From the cell containing the given text, extract its center point as (X, Y) coordinate. 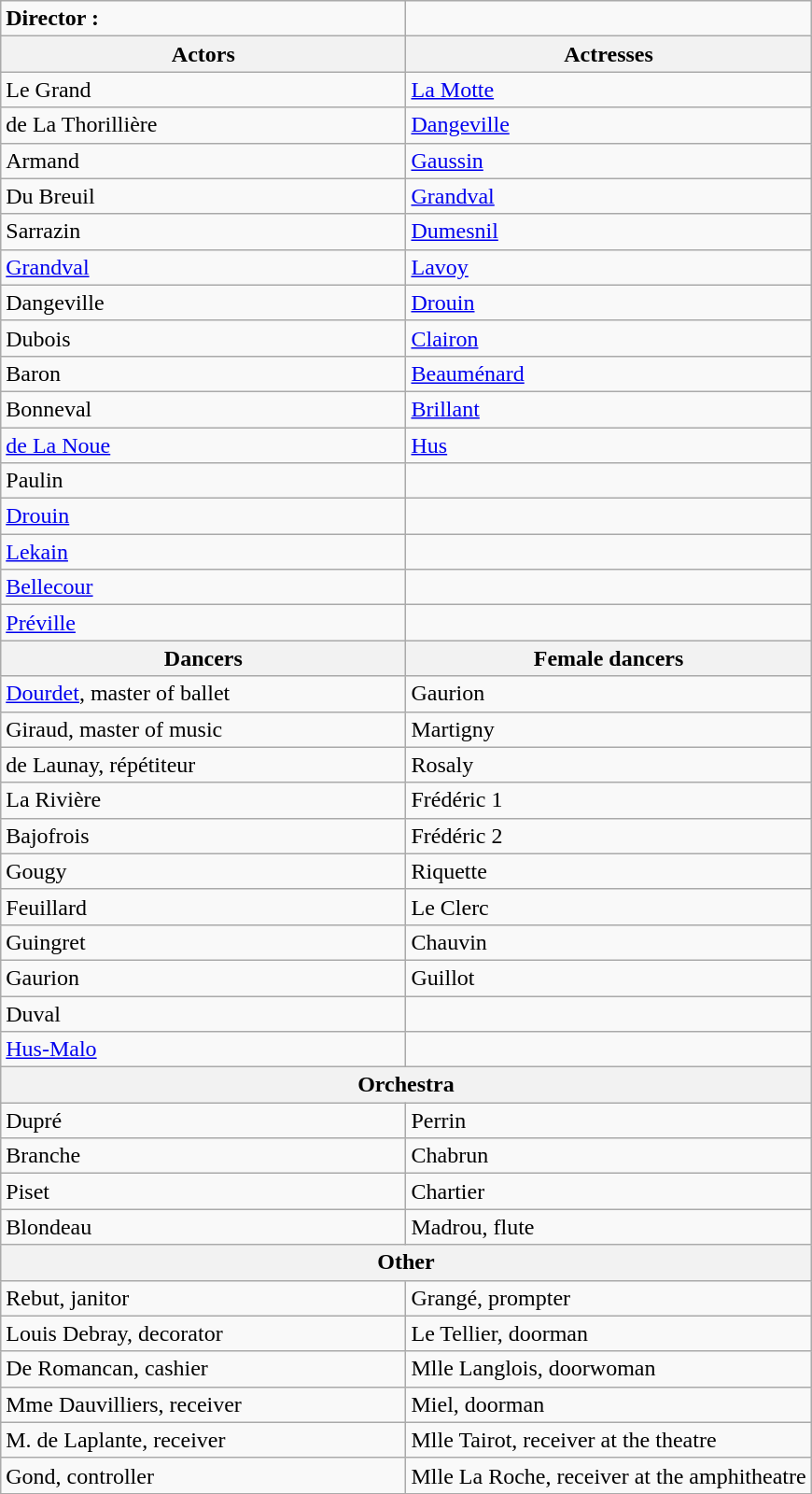
Grangé, prompter (609, 1298)
Other (406, 1262)
Mlle Langlois, doorwoman (609, 1369)
de Launay, répétiteur (203, 765)
Frédéric 2 (609, 836)
Branche (203, 1156)
Dumesnil (609, 232)
La Motte (609, 90)
Chartier (609, 1191)
Orchestra (406, 1085)
Le Tellier, doorman (609, 1333)
Préville (203, 623)
Du Breuil (203, 196)
La Rivière (203, 800)
Hus-Malo (203, 1050)
Duval (203, 1013)
Director : (203, 19)
Guillot (609, 978)
Giraud, master of music (203, 729)
Mme Dauvilliers, receiver (203, 1404)
Chauvin (609, 942)
Gond, controller (203, 1475)
Dancers (203, 658)
Blondeau (203, 1227)
Actors (203, 54)
Mlle La Roche, receiver at the amphitheatre (609, 1475)
Dubois (203, 338)
Madrou, flute (609, 1227)
Clairon (609, 338)
De Romancan, cashier (203, 1369)
de La Thorillière (203, 125)
Miel, doorman (609, 1404)
Dourdet, master of ballet (203, 694)
Guingret (203, 942)
Rosaly (609, 765)
Lekain (203, 552)
Armand (203, 161)
Rebut, janitor (203, 1298)
Piset (203, 1191)
de La Noue (203, 445)
Riquette (609, 871)
Frédéric 1 (609, 800)
Lavoy (609, 267)
Feuillard (203, 907)
Mlle Tairot, receiver at the theatre (609, 1440)
Beauménard (609, 373)
Female dancers (609, 658)
Paulin (203, 481)
Baron (203, 373)
Louis Debray, decorator (203, 1333)
Le Clerc (609, 907)
Actresses (609, 54)
Bellecour (203, 587)
Martigny (609, 729)
Chabrun (609, 1156)
Bonneval (203, 409)
Perrin (609, 1120)
Hus (609, 445)
Sarrazin (203, 232)
M. de Laplante, receiver (203, 1440)
Bajofrois (203, 836)
Brillant (609, 409)
Le Grand (203, 90)
Gougy (203, 871)
Gaussin (609, 161)
Dupré (203, 1120)
